Return the (x, y) coordinate for the center point of the cell that contains the specified text.  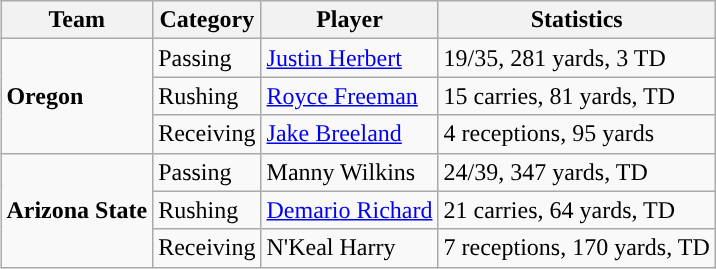
Manny Wilkins (350, 172)
24/39, 347 yards, TD (576, 172)
21 carries, 64 yards, TD (576, 210)
Arizona State (77, 210)
Jake Breeland (350, 134)
Oregon (77, 96)
19/35, 281 yards, 3 TD (576, 58)
7 receptions, 170 yards, TD (576, 248)
Royce Freeman (350, 96)
4 receptions, 95 yards (576, 134)
15 carries, 81 yards, TD (576, 96)
Statistics (576, 20)
N'Keal Harry (350, 248)
Team (77, 20)
Demario Richard (350, 210)
Category (207, 20)
Justin Herbert (350, 58)
Player (350, 20)
